Scan for the cell matching the given text and deliver its [X, Y] coordinate at center. 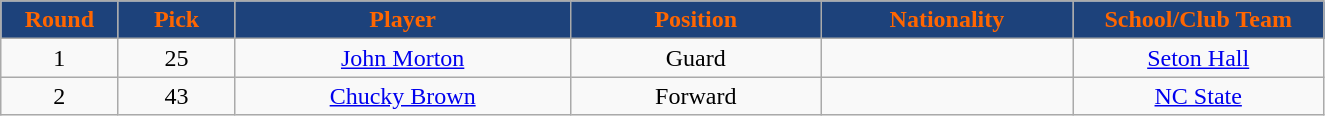
2 [60, 96]
Player [402, 20]
Seton Hall [1198, 58]
43 [176, 96]
Guard [696, 58]
John Morton [402, 58]
School/Club Team [1198, 20]
Nationality [946, 20]
1 [60, 58]
Chucky Brown [402, 96]
25 [176, 58]
Round [60, 20]
Forward [696, 96]
Position [696, 20]
Pick [176, 20]
NC State [1198, 96]
